Capture the cell that displays the provided text and extract its [X, Y] central coordinate. 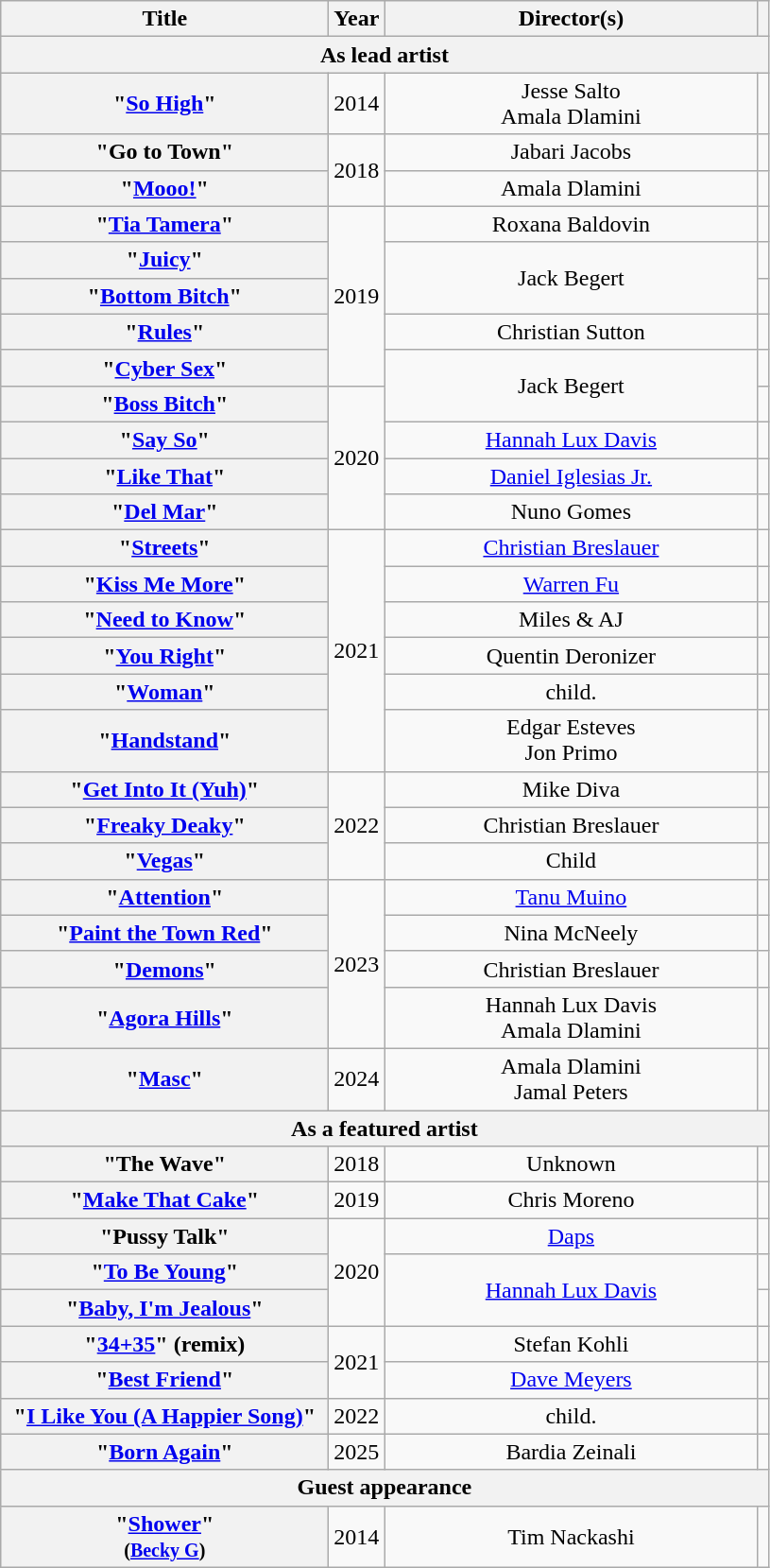
"Pussy Talk" [164, 1236]
Edgar EstevesJon Primo [571, 741]
Miles & AJ [571, 620]
"Attention" [164, 897]
"Baby, I'm Jealous" [164, 1308]
"Paint the Town Red" [164, 933]
"The Wave" [164, 1164]
Unknown [571, 1164]
"Demons" [164, 969]
"Rules" [164, 332]
As a featured artist [385, 1128]
"Vegas" [164, 861]
Nina McNeely [571, 933]
"To Be Young" [164, 1272]
Jesse Salto Amala Dlamini [571, 104]
"Mooo!" [164, 188]
Daps [571, 1236]
Director(s) [571, 19]
"Freaky Deaky" [164, 825]
"Shower"(Becky G) [164, 1537]
"Bottom Bitch" [164, 296]
Quentin Deronizer [571, 656]
Bardia Zeinali [571, 1452]
Dave Meyers [571, 1380]
Nuno Gomes [571, 512]
"Agora Hills" [164, 1017]
Tanu Muino [571, 897]
"Streets" [164, 548]
"Handstand" [164, 741]
Child [571, 861]
"Masc" [164, 1079]
"Make That Cake" [164, 1200]
Chris Moreno [571, 1200]
"Best Friend" [164, 1380]
"Del Mar" [164, 512]
Amala DlaminiJamal Peters [571, 1079]
Jabari Jacobs [571, 152]
Year [357, 19]
"I Like You (A Happier Song)" [164, 1416]
"34+35" (remix) [164, 1344]
"Say So" [164, 439]
"Tia Tamera" [164, 224]
"Born Again" [164, 1452]
Daniel Iglesias Jr. [571, 475]
Warren Fu [571, 584]
Stefan Kohli [571, 1344]
2025 [357, 1452]
"Go to Town" [164, 152]
"Like That" [164, 475]
"Get Into It (Yuh)" [164, 789]
"You Right" [164, 656]
"Kiss Me More" [164, 584]
Roxana Baldovin [571, 224]
Title [164, 19]
"Need to Know" [164, 620]
"Cyber Sex" [164, 368]
Hannah Lux DavisAmala Dlamini [571, 1017]
Tim Nackashi [571, 1537]
"So High" [164, 104]
Guest appearance [385, 1488]
As lead artist [385, 55]
Christian Sutton [571, 332]
Mike Diva [571, 789]
"Woman" [164, 692]
"Juicy" [164, 260]
"Boss Bitch" [164, 404]
2024 [357, 1079]
Amala Dlamini [571, 188]
2023 [357, 964]
